Scan for the cell matching the given text and deliver its [x, y] coordinate at center. 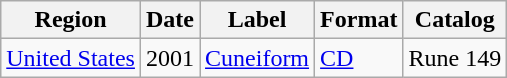
Cuneiform [258, 58]
Format [359, 20]
Rune 149 [455, 58]
Region [71, 20]
Date [170, 20]
United States [71, 58]
CD [359, 58]
2001 [170, 58]
Catalog [455, 20]
Label [258, 20]
